Return [x, y] of the center of cell containing provided text 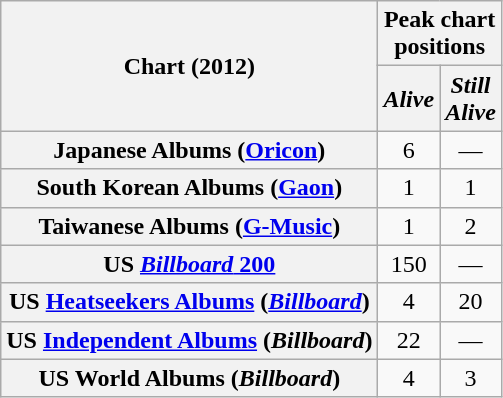
22 [409, 340]
Chart (2012) [190, 66]
US Billboard 200 [190, 264]
2 [471, 226]
Japanese Albums (Oricon) [190, 150]
Alive [409, 98]
US Heatseekers Albums (Billboard) [190, 302]
150 [409, 264]
South Korean Albums (Gaon) [190, 188]
StillAlive [471, 98]
Taiwanese Albums (G-Music) [190, 226]
US World Albums (Billboard) [190, 378]
Peak chartpositions [440, 34]
20 [471, 302]
US Independent Albums (Billboard) [190, 340]
6 [409, 150]
3 [471, 378]
